Scan for the cell matching the given text and deliver its (X, Y) coordinate at center. 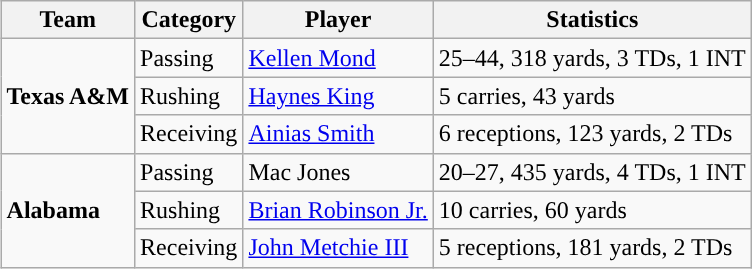
20–27, 435 yards, 4 TDs, 1 INT (592, 172)
6 receptions, 123 yards, 2 TDs (592, 134)
5 carries, 43 yards (592, 96)
25–44, 318 yards, 3 TDs, 1 INT (592, 58)
Brian Robinson Jr. (338, 210)
Mac Jones (338, 172)
10 carries, 60 yards (592, 210)
Texas A&M (68, 96)
Alabama (68, 210)
Kellen Mond (338, 58)
Haynes King (338, 96)
Ainias Smith (338, 134)
John Metchie III (338, 248)
5 receptions, 181 yards, 2 TDs (592, 248)
Team (68, 20)
Category (189, 20)
Player (338, 20)
Statistics (592, 20)
